Detect which cell encompasses the target text, then output its (x, y) center coordinate. 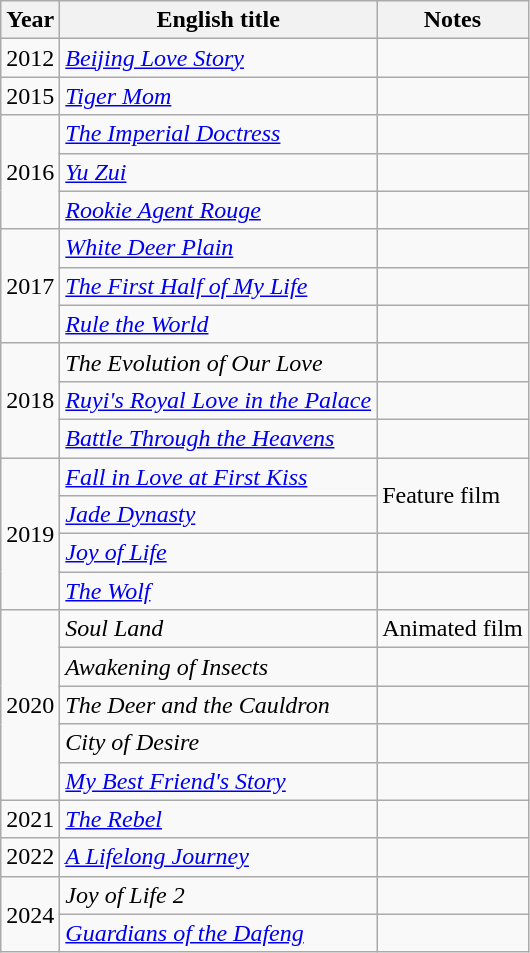
City of Desire (218, 743)
English title (218, 20)
2012 (30, 58)
The Deer and the Cauldron (218, 705)
2022 (30, 857)
Joy of Life 2 (218, 895)
The Imperial Doctress (218, 134)
2019 (30, 534)
White Deer Plain (218, 248)
Tiger Mom (218, 96)
Year (30, 20)
Jade Dynasty (218, 515)
The First Half of My Life (218, 286)
My Best Friend's Story (218, 781)
2016 (30, 172)
Guardians of the Dafeng (218, 933)
2024 (30, 914)
Fall in Love at First Kiss (218, 477)
Beijing Love Story (218, 58)
The Wolf (218, 591)
2017 (30, 286)
2018 (30, 400)
Joy of Life (218, 553)
2015 (30, 96)
Soul Land (218, 629)
Notes (453, 20)
Yu Zui (218, 172)
Feature film (453, 496)
Battle Through the Heavens (218, 438)
Rookie Agent Rouge (218, 210)
2021 (30, 819)
Awakening of Insects (218, 667)
A Lifelong Journey (218, 857)
Rule the World (218, 324)
Animated film (453, 629)
2020 (30, 705)
The Evolution of Our Love (218, 362)
Ruyi's Royal Love in the Palace (218, 400)
The Rebel (218, 819)
